Search for the cell housing the specified text and yield its [X, Y] center coordinate. 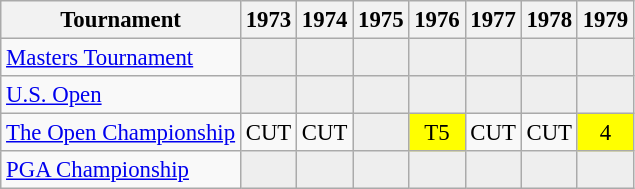
Masters Tournament [121, 58]
The Open Championship [121, 133]
Tournament [121, 20]
1979 [605, 20]
1974 [325, 20]
T5 [437, 133]
1976 [437, 20]
4 [605, 133]
1977 [493, 20]
PGA Championship [121, 170]
1978 [549, 20]
U.S. Open [121, 95]
1975 [381, 20]
1973 [268, 20]
